Return the [x, y] coordinate for the center point of the cell that contains the specified text.  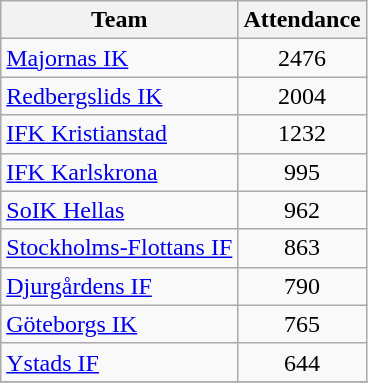
Team [120, 20]
644 [302, 362]
Djurgårdens IF [120, 286]
2476 [302, 58]
2004 [302, 96]
IFK Kristianstad [120, 134]
863 [302, 248]
995 [302, 172]
Majornas IK [120, 58]
Stockholms-Flottans IF [120, 248]
Attendance [302, 20]
Redbergslids IK [120, 96]
962 [302, 210]
790 [302, 286]
Ystads IF [120, 362]
SoIK Hellas [120, 210]
765 [302, 324]
1232 [302, 134]
IFK Karlskrona [120, 172]
Göteborgs IK [120, 324]
